Pinpoint the cell where the given text exists, returning its (x, y) midpoint coordinate. 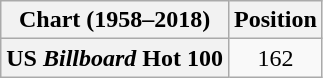
Position (276, 20)
US Billboard Hot 100 (115, 58)
Chart (1958–2018) (115, 20)
162 (276, 58)
